Pinpoint the cell where the given text exists, returning its [x, y] midpoint coordinate. 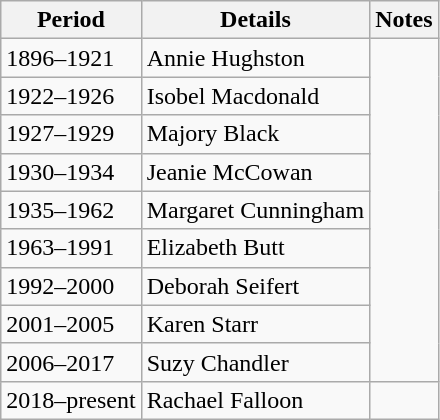
2018–present [71, 400]
Elizabeth Butt [256, 248]
Notes [404, 20]
1930–1934 [71, 172]
Isobel Macdonald [256, 96]
Details [256, 20]
1896–1921 [71, 58]
Karen Starr [256, 324]
1963–1991 [71, 248]
1935–1962 [71, 210]
Rachael Falloon [256, 400]
1992–2000 [71, 286]
Majory Black [256, 134]
Jeanie McCowan [256, 172]
Period [71, 20]
Deborah Seifert [256, 286]
Margaret Cunningham [256, 210]
Annie Hughston [256, 58]
1922–1926 [71, 96]
2001–2005 [71, 324]
Suzy Chandler [256, 362]
2006–2017 [71, 362]
1927–1929 [71, 134]
